For the text-containing cell, return its midpoint in (X, Y) coordinate format. 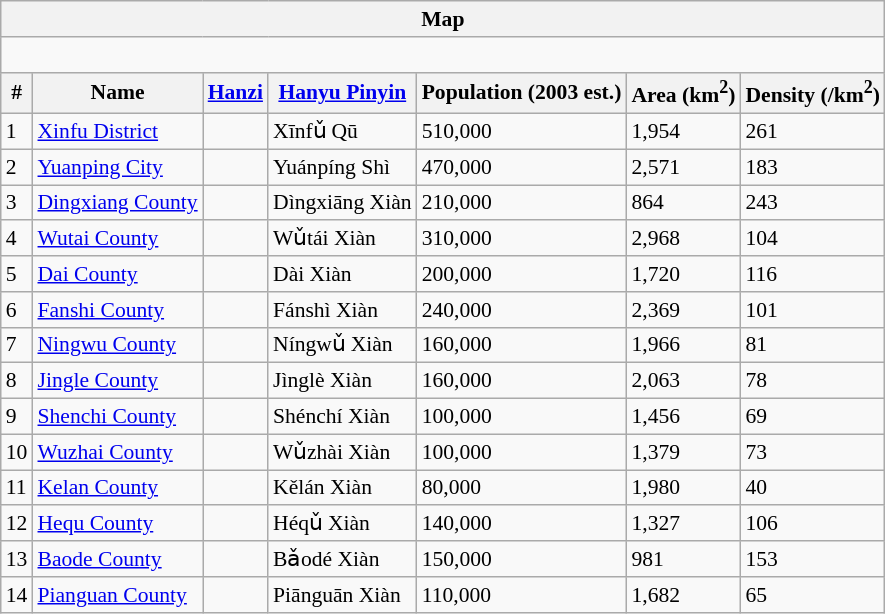
Kelan County (117, 488)
104 (812, 239)
Yuánpíng Shì (342, 167)
Population (2003 est.) (522, 92)
510,000 (522, 132)
Density (/km2) (812, 92)
1,456 (683, 417)
73 (812, 452)
65 (812, 595)
Wuzhai County (117, 452)
2,968 (683, 239)
150,000 (522, 559)
81 (812, 345)
Hanyu Pinyin (342, 92)
183 (812, 167)
Piānguān Xiàn (342, 595)
Yuanping City (117, 167)
10 (17, 452)
Héqǔ Xiàn (342, 524)
Xinfu District (117, 132)
1,980 (683, 488)
1,327 (683, 524)
2,063 (683, 381)
Area (km2) (683, 92)
101 (812, 310)
1,720 (683, 274)
Xīnfǔ Qū (342, 132)
200,000 (522, 274)
Wǔtái Xiàn (342, 239)
1,954 (683, 132)
Ningwu County (117, 345)
310,000 (522, 239)
Pianguan County (117, 595)
106 (812, 524)
Wutai County (117, 239)
40 (812, 488)
243 (812, 203)
6 (17, 310)
1,682 (683, 595)
8 (17, 381)
# (17, 92)
2,571 (683, 167)
Jingle County (117, 381)
Jìnglè Xiàn (342, 381)
470,000 (522, 167)
110,000 (522, 595)
Baode County (117, 559)
116 (812, 274)
864 (683, 203)
7 (17, 345)
11 (17, 488)
Bǎodé Xiàn (342, 559)
Hequ County (117, 524)
210,000 (522, 203)
Shenchi County (117, 417)
4 (17, 239)
Níngwǔ Xiàn (342, 345)
Fanshi County (117, 310)
240,000 (522, 310)
261 (812, 132)
981 (683, 559)
Wǔzhài Xiàn (342, 452)
78 (812, 381)
13 (17, 559)
Kělán Xiàn (342, 488)
Hanzi (236, 92)
Dìngxiāng Xiàn (342, 203)
Shénchí Xiàn (342, 417)
3 (17, 203)
69 (812, 417)
1,966 (683, 345)
12 (17, 524)
Fánshì Xiàn (342, 310)
2,369 (683, 310)
80,000 (522, 488)
9 (17, 417)
1 (17, 132)
Name (117, 92)
2 (17, 167)
Dingxiang County (117, 203)
1,379 (683, 452)
153 (812, 559)
Map (443, 19)
Dài Xiàn (342, 274)
Dai County (117, 274)
14 (17, 595)
140,000 (522, 524)
5 (17, 274)
